Search for the cell housing the specified text and yield its [x, y] center coordinate. 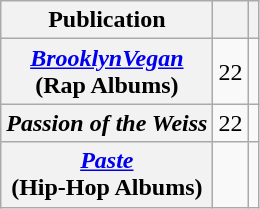
BrooklynVegan(Rap Albums) [107, 72]
Passion of the Weiss [107, 123]
Paste(Hip-Hop Albums) [107, 174]
Publication [107, 20]
